Detect which cell encompasses the target text, then output its (x, y) center coordinate. 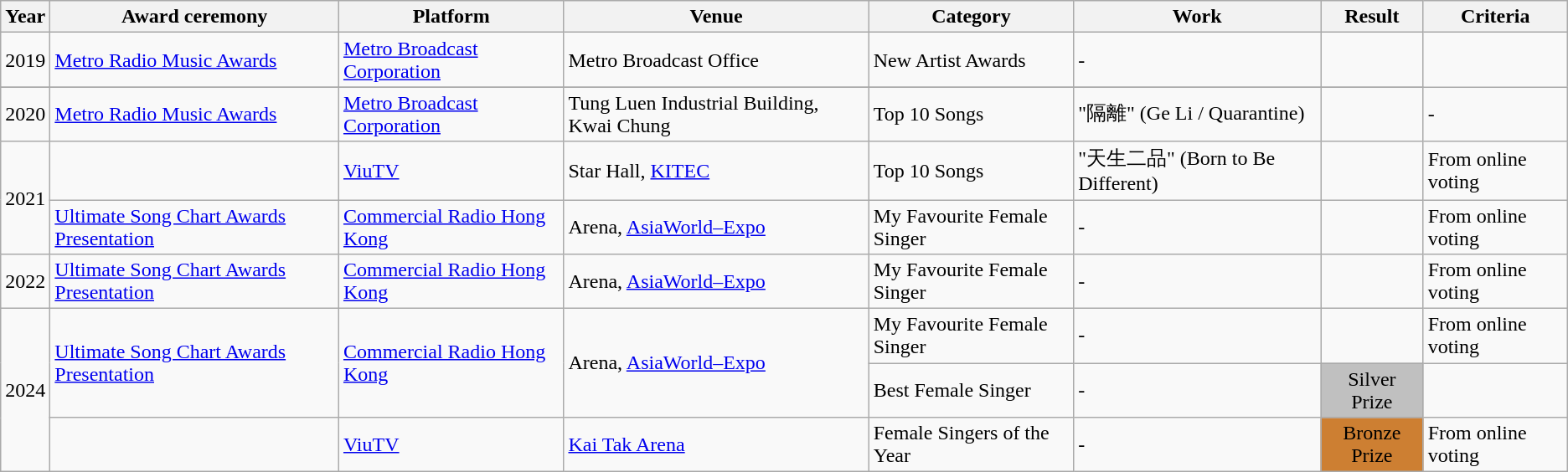
Star Hall, KITEC (716, 171)
2021 (25, 198)
Work (1198, 17)
2022 (25, 281)
2019 (25, 60)
New Artist Awards (972, 60)
Best Female Singer (972, 390)
Metro Broadcast Office (716, 60)
Criteria (1495, 17)
Venue (716, 17)
Female Singers of the Year (972, 445)
"天生二品" (Born to Be Different) (1198, 171)
"隔離" (Ge Li / Quarantine) (1198, 114)
2024 (25, 390)
Silver Prize (1372, 390)
Result (1372, 17)
Tung Luen Industrial Building, Kwai Chung (716, 114)
Platform (451, 17)
Category (972, 17)
2020 (25, 114)
Year (25, 17)
Bronze Prize (1372, 445)
Kai Tak Arena (716, 445)
Award ceremony (194, 17)
